Return the (X, Y) coordinate for the center point of the cell that contains the specified text.  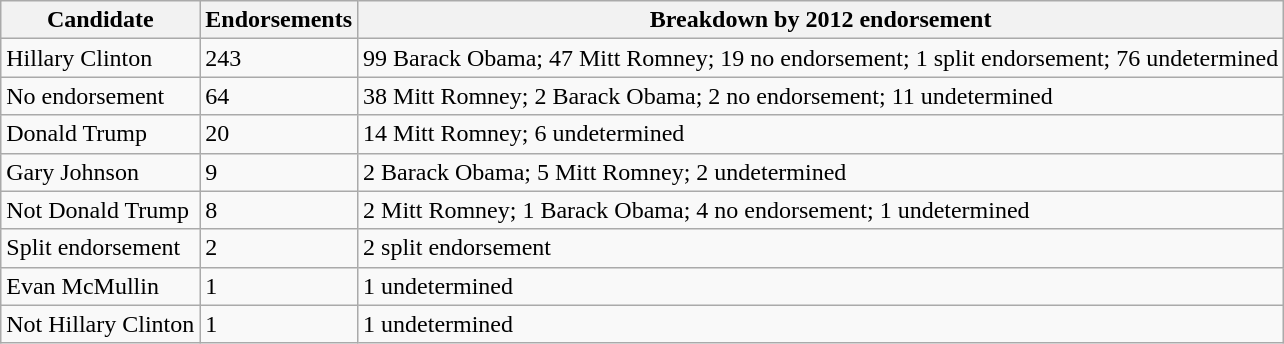
Candidate (100, 20)
2 split endorsement (821, 248)
20 (279, 134)
Gary Johnson (100, 172)
14 Mitt Romney; 6 undetermined (821, 134)
Donald Trump (100, 134)
64 (279, 96)
9 (279, 172)
8 (279, 210)
2 (279, 248)
99 Barack Obama; 47 Mitt Romney; 19 no endorsement; 1 split endorsement; 76 undetermined (821, 58)
2 Barack Obama; 5 Mitt Romney; 2 undetermined (821, 172)
Split endorsement (100, 248)
Evan McMullin (100, 286)
Endorsements (279, 20)
Not Hillary Clinton (100, 324)
Not Donald Trump (100, 210)
2 Mitt Romney; 1 Barack Obama; 4 no endorsement; 1 undetermined (821, 210)
38 Mitt Romney; 2 Barack Obama; 2 no endorsement; 11 undetermined (821, 96)
243 (279, 58)
No endorsement (100, 96)
Breakdown by 2012 endorsement (821, 20)
Hillary Clinton (100, 58)
